Identify which cell holds the provided text, then report its [X, Y] central coordinate. 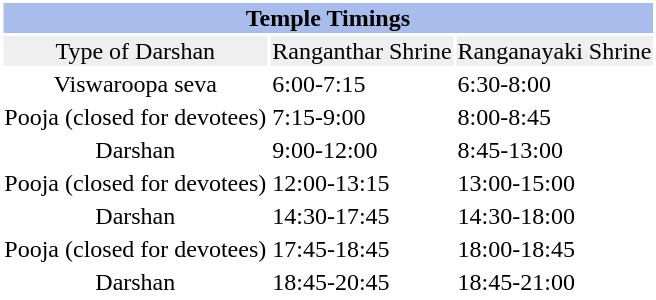
Ranganthar Shrine [362, 51]
Type of Darshan [136, 51]
6:30-8:00 [554, 84]
Ranganayaki Shrine [554, 51]
13:00-15:00 [554, 183]
14:30-18:00 [554, 216]
14:30-17:45 [362, 216]
Temple Timings [328, 18]
6:00-7:15 [362, 84]
18:00-18:45 [554, 249]
18:45-21:00 [554, 282]
17:45-18:45 [362, 249]
12:00-13:15 [362, 183]
7:15-9:00 [362, 117]
9:00-12:00 [362, 150]
8:00-8:45 [554, 117]
8:45-13:00 [554, 150]
Viswaroopa seva [136, 84]
18:45-20:45 [362, 282]
